Search for the cell housing the specified text and yield its (X, Y) center coordinate. 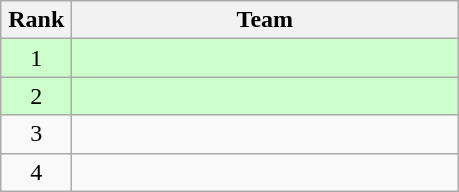
Team (265, 20)
3 (36, 134)
1 (36, 58)
2 (36, 96)
4 (36, 172)
Rank (36, 20)
